Provide the (x, y) coordinate of the cell's center where the given text is located.  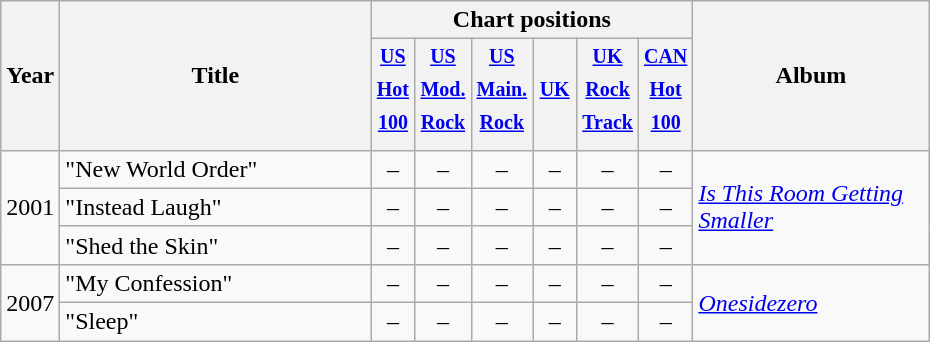
UK (555, 95)
Year (30, 76)
Album (811, 76)
Title (216, 76)
USMain. Rock (502, 95)
UKRock Track (608, 95)
"New World Order" (216, 169)
2001 (30, 207)
Onesidezero (811, 303)
2007 (30, 303)
Is This Room Getting Smaller (811, 207)
"Shed the Skin" (216, 245)
"Sleep" (216, 322)
USMod. Rock (443, 95)
"My Confession" (216, 284)
Chart positions (532, 20)
USHot 100 (393, 95)
CANHot 100 (665, 95)
"Instead Laugh" (216, 207)
